Locate the cell with the specified text and output its [X, Y] center coordinate. 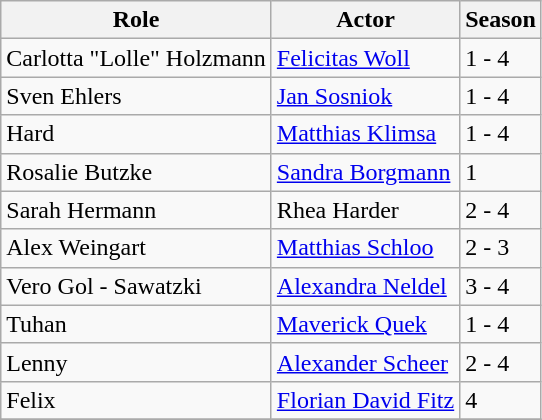
4 [501, 400]
1 [501, 172]
Felicitas Woll [365, 58]
3 - 4 [501, 286]
Vero Gol - Sawatzki [136, 286]
Lenny [136, 362]
Florian David Fitz [365, 400]
Maverick Quek [365, 324]
Tuhan [136, 324]
Sarah Hermann [136, 210]
Role [136, 20]
Sven Ehlers [136, 96]
Alexander Scheer [365, 362]
Sandra Borgmann [365, 172]
Matthias Schloo [365, 248]
Jan Sosniok [365, 96]
Rosalie Butzke [136, 172]
Actor [365, 20]
Matthias Klimsa [365, 134]
Season [501, 20]
2 - 3 [501, 248]
Alex Weingart [136, 248]
Alexandra Neldel [365, 286]
Rhea Harder [365, 210]
Hard [136, 134]
Carlotta "Lolle" Holzmann [136, 58]
Felix [136, 400]
